Pinpoint the cell where the given text exists, returning its (x, y) midpoint coordinate. 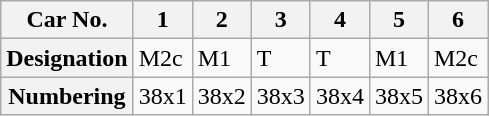
38x3 (280, 96)
Numbering (67, 96)
Designation (67, 58)
38x5 (398, 96)
Car No. (67, 20)
38x4 (340, 96)
38x1 (162, 96)
6 (458, 20)
3 (280, 20)
1 (162, 20)
4 (340, 20)
38x6 (458, 96)
38x2 (222, 96)
5 (398, 20)
2 (222, 20)
